Output the (x, y) coordinate of the center of the cell containing the given text.  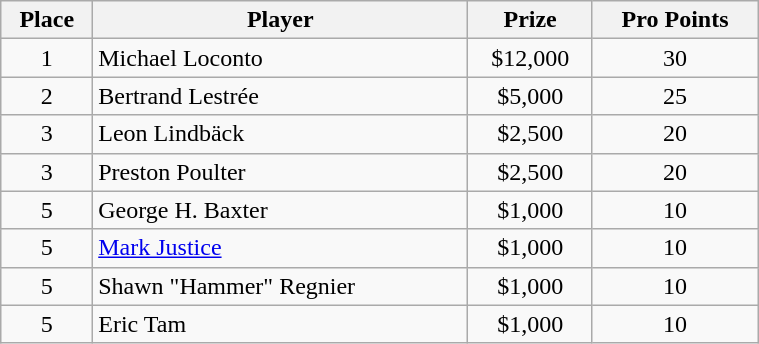
Prize (530, 20)
Place (47, 20)
Player (280, 20)
George H. Baxter (280, 210)
Pro Points (674, 20)
$5,000 (530, 96)
$12,000 (530, 58)
Shawn "Hammer" Regnier (280, 286)
1 (47, 58)
Eric Tam (280, 324)
Michael Loconto (280, 58)
30 (674, 58)
25 (674, 96)
Bertrand Lestrée (280, 96)
Preston Poulter (280, 172)
Leon Lindbäck (280, 134)
Mark Justice (280, 248)
2 (47, 96)
